Find where the given text appears and provide that cell's center as [X, Y] coordinate. 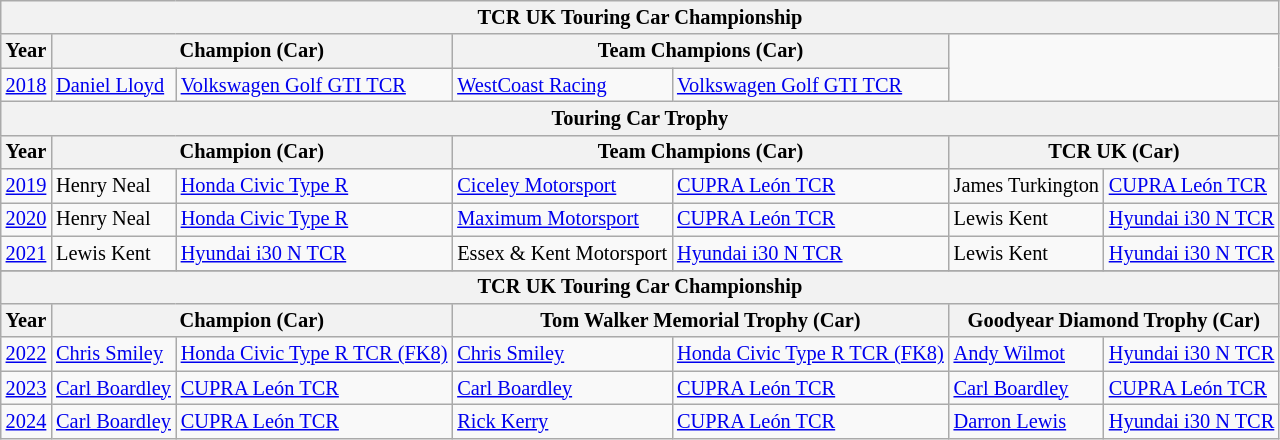
2019 [26, 186]
WestCoast Racing [562, 85]
Maximum Motorsport [562, 219]
2024 [26, 421]
2022 [26, 354]
2021 [26, 253]
TCR UK (Car) [1114, 152]
Goodyear Diamond Trophy (Car) [1114, 320]
2020 [26, 219]
Darron Lewis [1026, 421]
Daniel Lloyd [114, 85]
Essex & Kent Motorsport [562, 253]
2023 [26, 388]
Touring Car Trophy [640, 118]
Andy Wilmot [1026, 354]
James Turkington [1026, 186]
Ciceley Motorsport [562, 186]
Tom Walker Memorial Trophy (Car) [700, 320]
Rick Kerry [562, 421]
2018 [26, 85]
